Find where the given text appears and provide that cell's center as (X, Y) coordinate. 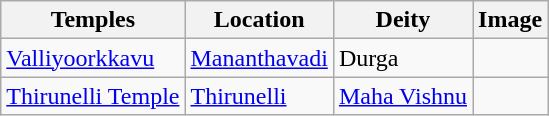
Thirunelli (259, 96)
Deity (402, 20)
Maha Vishnu (402, 96)
Mananthavadi (259, 58)
Location (259, 20)
Thirunelli Temple (93, 96)
Temples (93, 20)
Image (510, 20)
Valliyoorkkavu (93, 58)
Durga (402, 58)
